Identify which cell holds the provided text, then report its [X, Y] central coordinate. 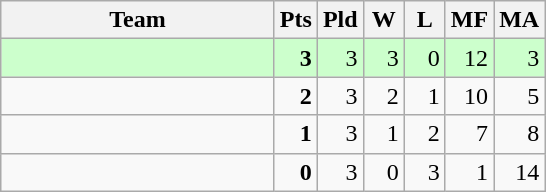
7 [469, 134]
MA [520, 20]
Pts [296, 20]
MF [469, 20]
L [424, 20]
14 [520, 172]
8 [520, 134]
5 [520, 96]
Pld [340, 20]
W [384, 20]
Team [138, 20]
12 [469, 58]
10 [469, 96]
